Return (X, Y) of the center of cell containing provided text 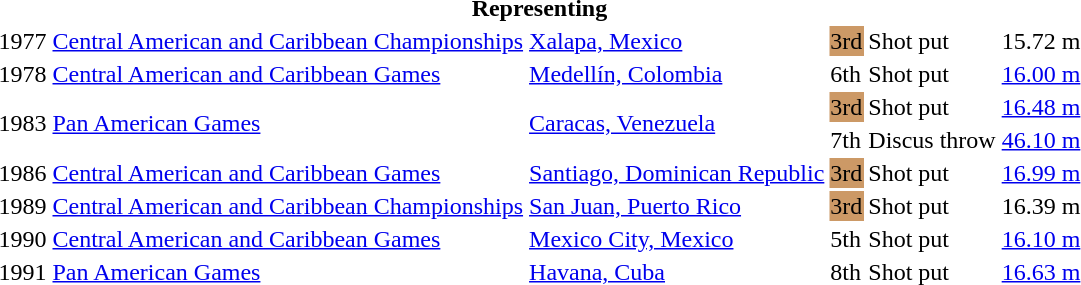
6th (846, 74)
7th (846, 140)
Pan American Games (288, 124)
Santiago, Dominican Republic (677, 173)
Discus throw (932, 140)
Xalapa, Mexico (677, 41)
Caracas, Venezuela (677, 124)
Mexico City, Mexico (677, 239)
Medellín, Colombia (677, 74)
5th (846, 239)
San Juan, Puerto Rico (677, 206)
